For the text-containing cell, return its midpoint in (x, y) coordinate format. 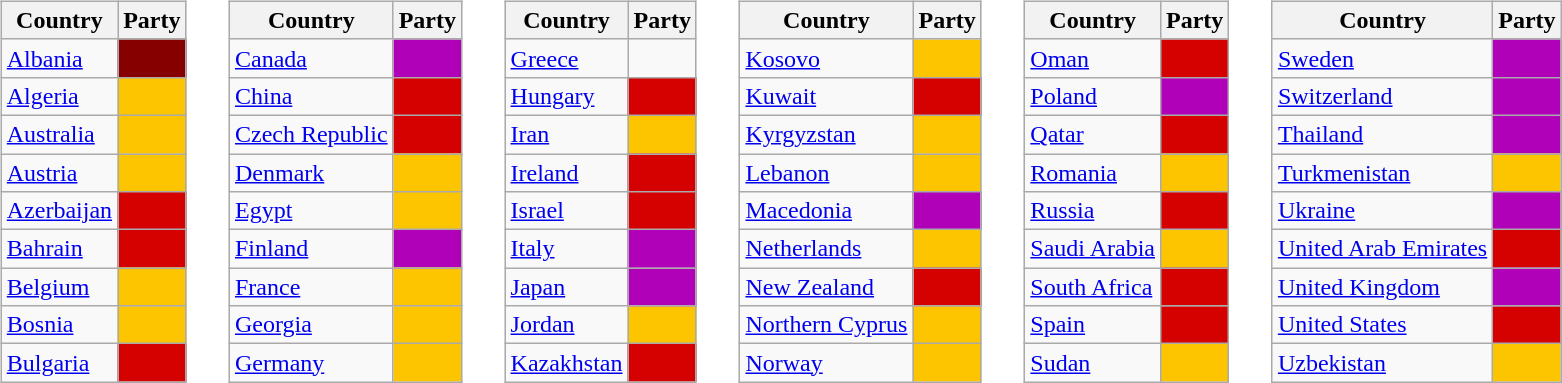
Thailand (1382, 134)
Turkmenistan (1382, 173)
Romania (1093, 173)
Ukraine (1382, 211)
Bahrain (59, 249)
Canada (311, 58)
Sweden (1382, 58)
Oman (1093, 58)
Uzbekistan (1382, 363)
Kyrgyzstan (826, 134)
Azerbaijan (59, 211)
South Africa (1093, 287)
Finland (311, 249)
Lebanon (826, 173)
Ireland (566, 173)
Iran (566, 134)
Austria (59, 173)
Sudan (1093, 363)
Czech Republic (311, 134)
Albania (59, 58)
Egypt (311, 211)
Italy (566, 249)
Georgia (311, 325)
Kosovo (826, 58)
Saudi Arabia (1093, 249)
Algeria (59, 96)
United Kingdom (1382, 287)
Macedonia (826, 211)
Hungary (566, 96)
Bulgaria (59, 363)
Germany (311, 363)
United Arab Emirates (1382, 249)
Spain (1093, 325)
Russia (1093, 211)
Norway (826, 363)
Poland (1093, 96)
Denmark (311, 173)
New Zealand (826, 287)
Bosnia (59, 325)
Northern Cyprus (826, 325)
France (311, 287)
Kazakhstan (566, 363)
Australia (59, 134)
Greece (566, 58)
Kuwait (826, 96)
Belgium (59, 287)
Qatar (1093, 134)
Netherlands (826, 249)
Jordan (566, 325)
Japan (566, 287)
United States (1382, 325)
China (311, 96)
Israel (566, 211)
Switzerland (1382, 96)
